Output the [X, Y] coordinate of the center of the cell containing the given text.  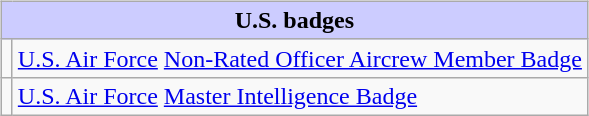
U.S. Air Force Master Intelligence Badge [300, 96]
U.S. Air Force Non-Rated Officer Aircrew Member Badge [300, 58]
U.S. badges [294, 20]
